Detect which cell encompasses the target text, then output its [X, Y] center coordinate. 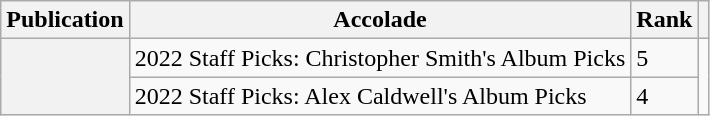
Accolade [380, 20]
Rank [664, 20]
4 [664, 96]
2022 Staff Picks: Christopher Smith's Album Picks [380, 58]
Publication [65, 20]
5 [664, 58]
2022 Staff Picks: Alex Caldwell's Album Picks [380, 96]
